Identify which cell holds the provided text, then report its (X, Y) central coordinate. 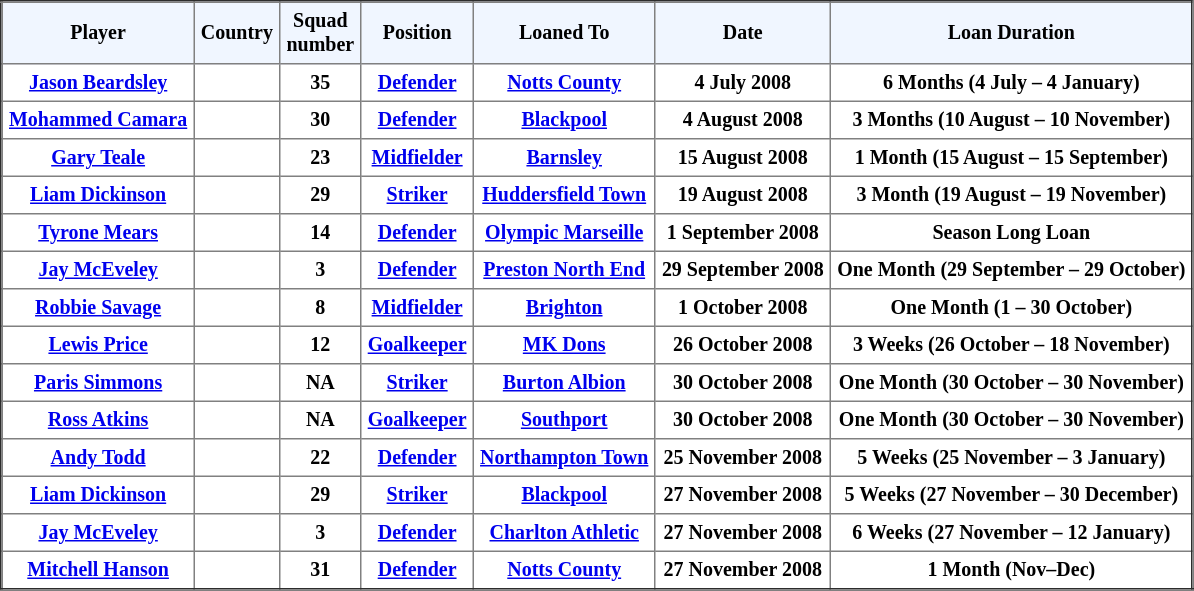
One Month (29 September – 29 October) (1012, 270)
Olympic Marseille (564, 233)
29 September 2008 (742, 270)
Position (417, 33)
Paris Simmons (98, 383)
Barnsley (564, 158)
Tyrone Mears (98, 233)
3 Months (10 August – 10 November) (1012, 120)
12 (320, 345)
Lewis Price (98, 345)
8 (320, 308)
Southport (564, 420)
Loaned To (564, 33)
Jason Beardsley (98, 83)
Country (237, 33)
14 (320, 233)
Player (98, 33)
Gary Teale (98, 158)
26 October 2008 (742, 345)
30 (320, 120)
1 October 2008 (742, 308)
31 (320, 570)
22 (320, 458)
35 (320, 83)
Andy Todd (98, 458)
3 Weeks (26 October – 18 November) (1012, 345)
Robbie Savage (98, 308)
19 August 2008 (742, 195)
15 August 2008 (742, 158)
4 August 2008 (742, 120)
5 Weeks (25 November – 3 January) (1012, 458)
6 Months (4 July – 4 January) (1012, 83)
25 November 2008 (742, 458)
Mohammed Camara (98, 120)
23 (320, 158)
3 Month (19 August – 19 November) (1012, 195)
Mitchell Hanson (98, 570)
Charlton Athletic (564, 533)
1 Month (15 August – 15 September) (1012, 158)
MK Dons (564, 345)
Northampton Town (564, 458)
1 Month (Nov–Dec) (1012, 570)
Brighton (564, 308)
One Month (1 – 30 October) (1012, 308)
Season Long Loan (1012, 233)
Date (742, 33)
4 July 2008 (742, 83)
Squadnumber (320, 33)
Huddersfield Town (564, 195)
Ross Atkins (98, 420)
6 Weeks (27 November – 12 January) (1012, 533)
Burton Albion (564, 383)
1 September 2008 (742, 233)
5 Weeks (27 November – 30 December) (1012, 495)
Preston North End (564, 270)
Loan Duration (1012, 33)
